From the cell containing the given text, extract its center point as (x, y) coordinate. 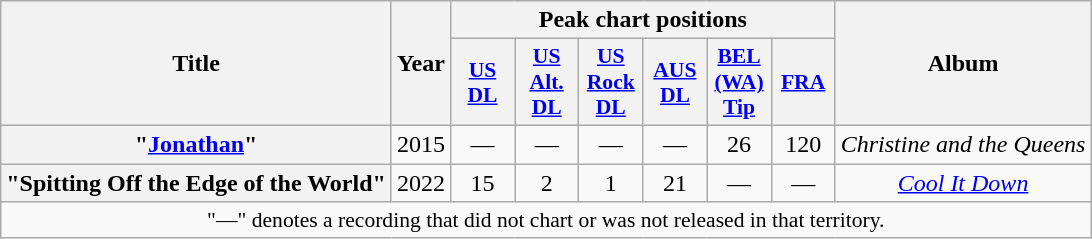
2022 (420, 183)
Christine and the Queens (963, 144)
2015 (420, 144)
USDL (482, 82)
Title (196, 64)
120 (803, 144)
15 (482, 183)
Year (420, 64)
"Spitting Off the Edge of the World" (196, 183)
1 (611, 183)
"—" denotes a recording that did not chart or was not released in that territory. (546, 220)
21 (675, 183)
AUSDL (675, 82)
Album (963, 64)
USAlt.DL (547, 82)
2 (547, 183)
"Jonathan" (196, 144)
FRA (803, 82)
26 (739, 144)
Peak chart positions (642, 20)
Cool It Down (963, 183)
BEL(WA)Tip (739, 82)
USRockDL (611, 82)
